Determine the [x, y] coordinate at the center of the cell enclosing the given text.  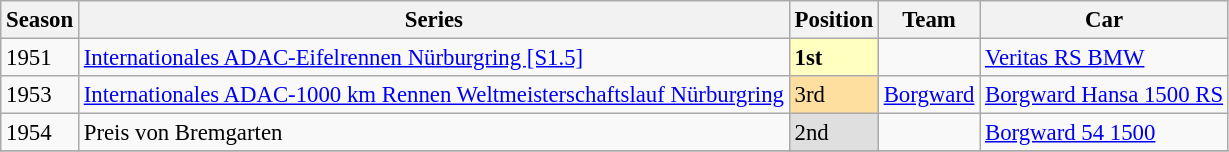
2nd [834, 133]
Veritas RS BMW [1104, 58]
1st [834, 58]
Internationales ADAC-Eifelrennen Nürburgring [S1.5] [434, 58]
Borgward 54 1500 [1104, 133]
Car [1104, 20]
Position [834, 20]
1951 [40, 58]
Season [40, 20]
Series [434, 20]
Preis von Bremgarten [434, 133]
1953 [40, 95]
Internationales ADAC-1000 km Rennen Weltmeisterschaftslauf Nürburgring [434, 95]
3rd [834, 95]
Team [928, 20]
1954 [40, 133]
Borgward Hansa 1500 RS [1104, 95]
Borgward [928, 95]
